Capture the cell that displays the provided text and extract its [x, y] central coordinate. 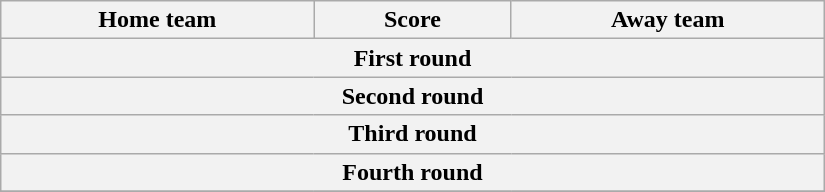
Home team [158, 20]
Away team [668, 20]
First round [413, 58]
Fourth round [413, 172]
Third round [413, 134]
Second round [413, 96]
Score [412, 20]
